Detect which cell encompasses the target text, then output its [x, y] center coordinate. 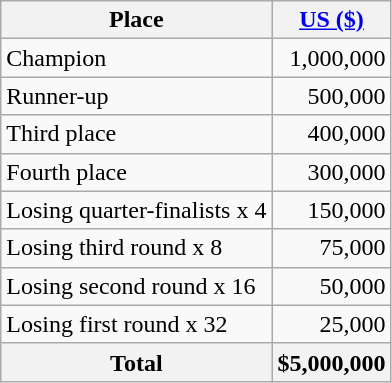
Losing second round x 16 [136, 286]
300,000 [332, 172]
Champion [136, 58]
Total [136, 362]
25,000 [332, 324]
Third place [136, 134]
Losing first round x 32 [136, 324]
$5,000,000 [332, 362]
Fourth place [136, 172]
400,000 [332, 134]
Runner-up [136, 96]
75,000 [332, 248]
Place [136, 20]
US ($) [332, 20]
50,000 [332, 286]
150,000 [332, 210]
1,000,000 [332, 58]
Losing quarter-finalists x 4 [136, 210]
500,000 [332, 96]
Losing third round x 8 [136, 248]
